Scan for the cell matching the given text and deliver its (X, Y) coordinate at center. 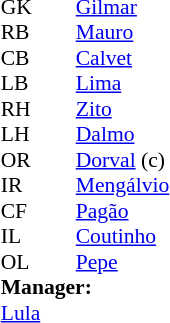
Lima (123, 83)
CF (20, 211)
RB (20, 33)
OL (20, 262)
Coutinho (123, 237)
Zito (123, 109)
LH (20, 135)
Pagão (123, 211)
Dalmo (123, 135)
CB (20, 58)
Manager: (86, 287)
Mauro (123, 33)
Pepe (123, 262)
RH (20, 109)
IR (20, 185)
LB (20, 83)
OR (20, 160)
Mengálvio (123, 185)
Dorval (c) (123, 160)
Calvet (123, 58)
IL (20, 237)
